From the cell containing the given text, extract its center point as [x, y] coordinate. 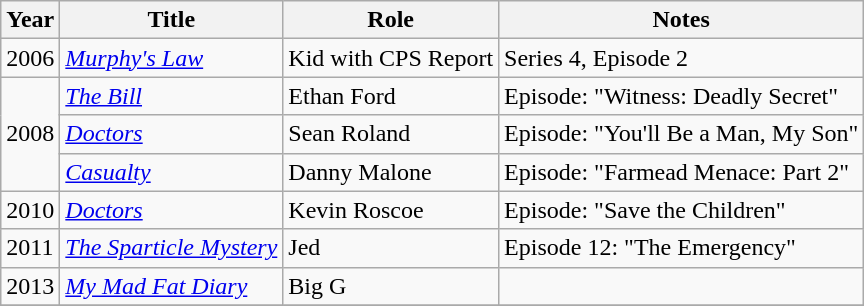
Year [30, 20]
2006 [30, 58]
Kevin Roscoe [391, 210]
Episode 12: "The Emergency" [682, 248]
The Sparticle Mystery [172, 248]
Danny Malone [391, 172]
Series 4, Episode 2 [682, 58]
Casualty [172, 172]
Episode: "Farmead Menace: Part 2" [682, 172]
2011 [30, 248]
Title [172, 20]
2013 [30, 286]
Episode: "You'll Be a Man, My Son" [682, 134]
My Mad Fat Diary [172, 286]
Jed [391, 248]
Ethan Ford [391, 96]
Notes [682, 20]
Murphy's Law [172, 58]
Kid with CPS Report [391, 58]
2010 [30, 210]
2008 [30, 134]
Episode: "Save the Children" [682, 210]
Sean Roland [391, 134]
Episode: "Witness: Deadly Secret" [682, 96]
Big G [391, 286]
The Bill [172, 96]
Role [391, 20]
